Locate the cell with the specified text and output its (X, Y) center coordinate. 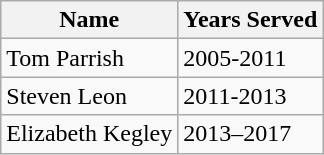
2011-2013 (250, 96)
Name (90, 20)
Tom Parrish (90, 58)
Elizabeth Kegley (90, 134)
Years Served (250, 20)
2013–2017 (250, 134)
Steven Leon (90, 96)
2005-2011 (250, 58)
